Capture the cell that displays the provided text and extract its (X, Y) central coordinate. 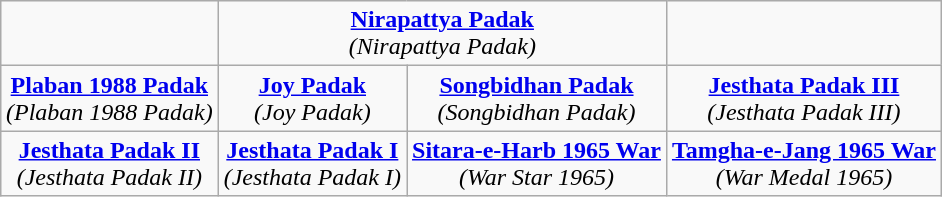
Nirapattya Padak(Nirapattya Padak) (442, 34)
Jesthata Padak III(Jesthata Padak III) (804, 98)
Jesthata Padak I(Jesthata Padak I) (312, 164)
Plaban 1988 Padak(Plaban 1988 Padak) (109, 98)
Sitara-e-Harb 1965 War(War Star 1965) (536, 164)
Tamgha-e-Jang 1965 War(War Medal 1965) (804, 164)
Jesthata Padak II(Jesthata Padak II) (109, 164)
Joy Padak(Joy Padak) (312, 98)
Songbidhan Padak(Songbidhan Padak) (536, 98)
